Return (x, y) of the center of cell containing provided text 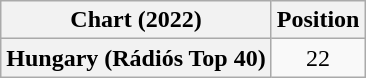
Chart (2022) (136, 20)
Position (318, 20)
Hungary (Rádiós Top 40) (136, 58)
22 (318, 58)
